Return [X, Y] of the center of cell containing provided text 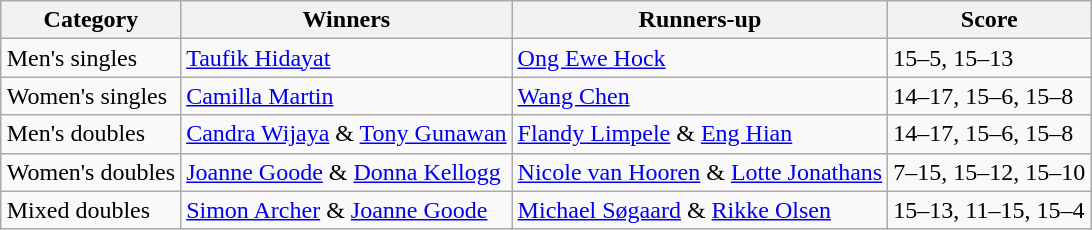
Flandy Limpele & Eng Hian [700, 134]
Candra Wijaya & Tony Gunawan [346, 134]
Ong Ewe Hock [700, 58]
Joanne Goode & Donna Kellogg [346, 172]
Women's singles [90, 96]
15–13, 11–15, 15–4 [990, 210]
Runners-up [700, 20]
Camilla Martin [346, 96]
Men's singles [90, 58]
7–15, 15–12, 15–10 [990, 172]
15–5, 15–13 [990, 58]
Wang Chen [700, 96]
Men's doubles [90, 134]
Women's doubles [90, 172]
Nicole van Hooren & Lotte Jonathans [700, 172]
Category [90, 20]
Taufik Hidayat [346, 58]
Score [990, 20]
Mixed doubles [90, 210]
Winners [346, 20]
Michael Søgaard & Rikke Olsen [700, 210]
Simon Archer & Joanne Goode [346, 210]
